Locate the cell with the specified text and output its [x, y] center coordinate. 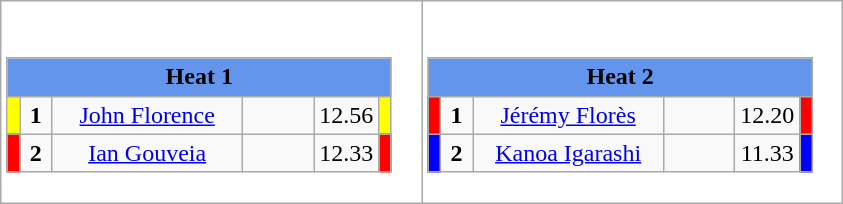
12.56 [346, 115]
12.33 [346, 153]
11.33 [768, 153]
Jérémy Florès [568, 115]
Heat 2 [620, 77]
12.20 [768, 115]
Heat 1 [199, 77]
Kanoa Igarashi [568, 153]
John Florence [148, 115]
Ian Gouveia [148, 153]
Heat 2 1 Jérémy Florès 12.20 2 Kanoa Igarashi 11.33 [632, 102]
Heat 1 1 John Florence 12.56 2 Ian Gouveia 12.33 [212, 102]
